Scan for the cell matching the given text and deliver its (x, y) coordinate at center. 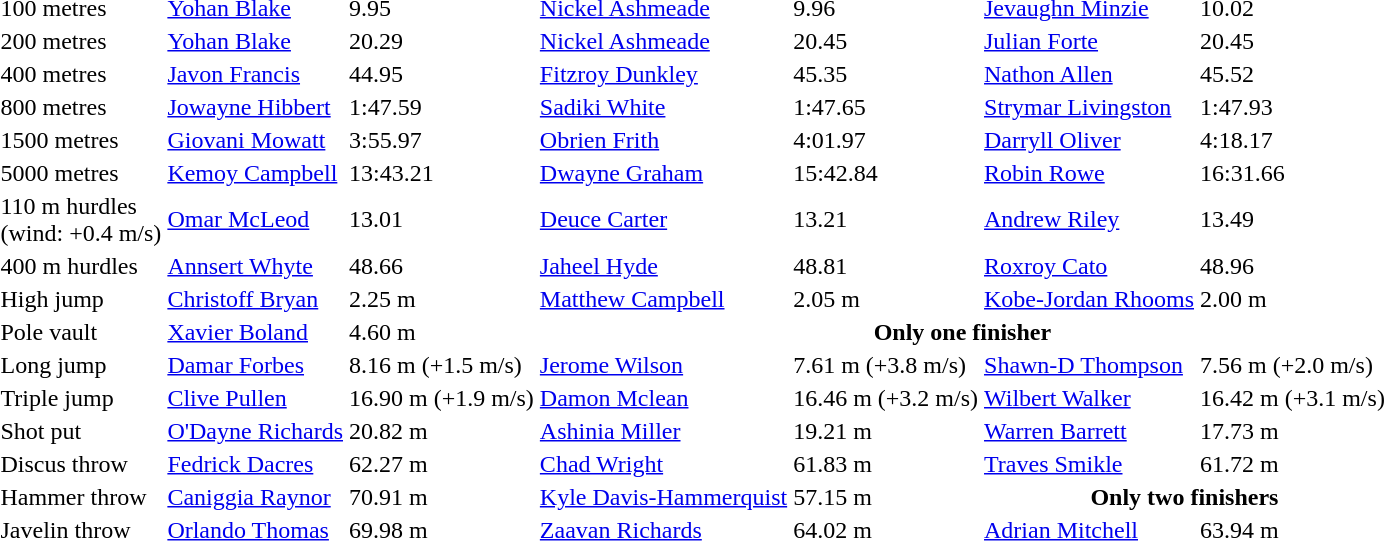
48.81 (886, 266)
Matthew Campbell (663, 299)
Julian Forte (1090, 41)
Annsert Whyte (256, 266)
Yohan Blake (256, 41)
20.29 (441, 41)
8.16 m (+1.5 m/s) (441, 365)
7.61 m (+3.8 m/s) (886, 365)
Sadiki White (663, 107)
Nathon Allen (1090, 74)
Kobe-Jordan Rhooms (1090, 299)
19.21 m (886, 431)
Christoff Bryan (256, 299)
16.46 m (+3.2 m/s) (886, 398)
2.25 m (441, 299)
44.95 (441, 74)
13.21 (886, 220)
2.05 m (886, 299)
57.15 m (886, 497)
13.01 (441, 220)
Caniggia Raynor (256, 497)
Robin Rowe (1090, 173)
Damar Forbes (256, 365)
Strymar Livingston (1090, 107)
Kyle Davis-Hammerquist (663, 497)
Wilbert Walker (1090, 398)
Jaheel Hyde (663, 266)
70.91 m (441, 497)
Jowayne Hibbert (256, 107)
Obrien Frith (663, 140)
Clive Pullen (256, 398)
Roxroy Cato (1090, 266)
Traves Smikle (1090, 464)
Kemoy Campbell (256, 173)
20.45 (886, 41)
15:42.84 (886, 173)
1:47.65 (886, 107)
O'Dayne Richards (256, 431)
Xavier Boland (256, 332)
45.35 (886, 74)
Fedrick Dacres (256, 464)
62.27 m (441, 464)
16.90 m (+1.9 m/s) (441, 398)
61.83 m (886, 464)
Dwayne Graham (663, 173)
Giovani Mowatt (256, 140)
Damon Mclean (663, 398)
1:47.59 (441, 107)
Javon Francis (256, 74)
Jerome Wilson (663, 365)
Deuce Carter (663, 220)
20.82 m (441, 431)
Andrew Riley (1090, 220)
Nickel Ashmeade (663, 41)
4:01.97 (886, 140)
3:55.97 (441, 140)
Warren Barrett (1090, 431)
4.60 m (441, 332)
Darryll Oliver (1090, 140)
Omar McLeod (256, 220)
Ashinia Miller (663, 431)
48.66 (441, 266)
13:43.21 (441, 173)
Shawn-D Thompson (1090, 365)
Chad Wright (663, 464)
Fitzroy Dunkley (663, 74)
